From the cell containing the given text, extract its center point as [x, y] coordinate. 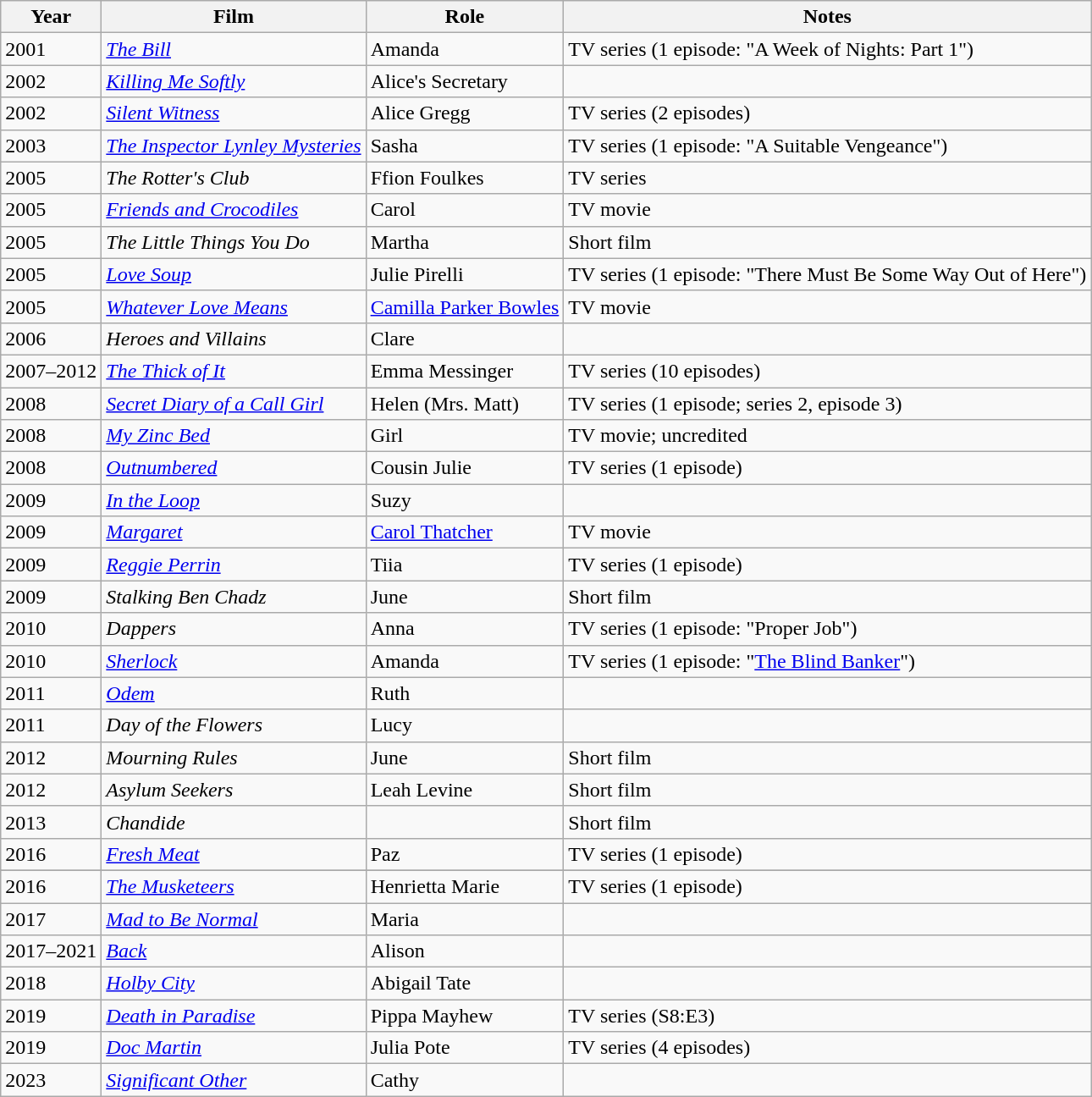
TV series (1 episode: "A Suitable Vengeance") [828, 146]
Alice's Secretary [465, 81]
The Rotter's Club [234, 178]
Lucy [465, 725]
Notes [828, 17]
Anna [465, 629]
2001 [51, 49]
Alison [465, 951]
Abigail Tate [465, 984]
Reggie Perrin [234, 565]
Stalking Ben Chadz [234, 597]
Julie Pirelli [465, 274]
TV series (1 episode: "The Blind Banker") [828, 661]
Clare [465, 339]
Ruth [465, 693]
Film [234, 17]
TV series (1 episode: "There Must Be Some Way Out of Here") [828, 274]
Doc Martin [234, 1048]
Martha [465, 242]
Secret Diary of a Call Girl [234, 404]
The Little Things You Do [234, 242]
TV series (10 episodes) [828, 371]
Day of the Flowers [234, 725]
Henrietta Marie [465, 886]
Sherlock [234, 661]
The Musketeers [234, 886]
Emma Messinger [465, 371]
Outnumbered [234, 468]
2006 [51, 339]
TV movie; uncredited [828, 436]
Julia Pote [465, 1048]
Carol [465, 210]
Sasha [465, 146]
TV series (1 episode; series 2, episode 3) [828, 404]
TV series (4 episodes) [828, 1048]
The Inspector Lynley Mysteries [234, 146]
2018 [51, 984]
TV series (1 episode: "A Week of Nights: Part 1") [828, 49]
Alice Gregg [465, 113]
Dappers [234, 629]
Death in Paradise [234, 1016]
TV series (S8:E3) [828, 1016]
Mourning Rules [234, 758]
Love Soup [234, 274]
Mad to Be Normal [234, 918]
TV series (1 episode: "Proper Job") [828, 629]
Silent Witness [234, 113]
Tiia [465, 565]
Year [51, 17]
In the Loop [234, 500]
2017–2021 [51, 951]
Holby City [234, 984]
Carol Thatcher [465, 532]
Whatever Love Means [234, 306]
Asylum Seekers [234, 790]
Cousin Julie [465, 468]
The Bill [234, 49]
2013 [51, 822]
Chandide [234, 822]
Margaret [234, 532]
Girl [465, 436]
2017 [51, 918]
Killing Me Softly [234, 81]
Paz [465, 854]
Heroes and Villains [234, 339]
Friends and Crocodiles [234, 210]
My Zinc Bed [234, 436]
Suzy [465, 500]
Cathy [465, 1080]
TV series [828, 178]
TV series (2 episodes) [828, 113]
Ffion Foulkes [465, 178]
Pippa Mayhew [465, 1016]
2023 [51, 1080]
Fresh Meat [234, 854]
2003 [51, 146]
Significant Other [234, 1080]
The Thick of It [234, 371]
Camilla Parker Bowles [465, 306]
Maria [465, 918]
2007–2012 [51, 371]
Helen (Mrs. Matt) [465, 404]
Leah Levine [465, 790]
Odem [234, 693]
Back [234, 951]
Role [465, 17]
